Identify which cell holds the provided text, then report its (X, Y) central coordinate. 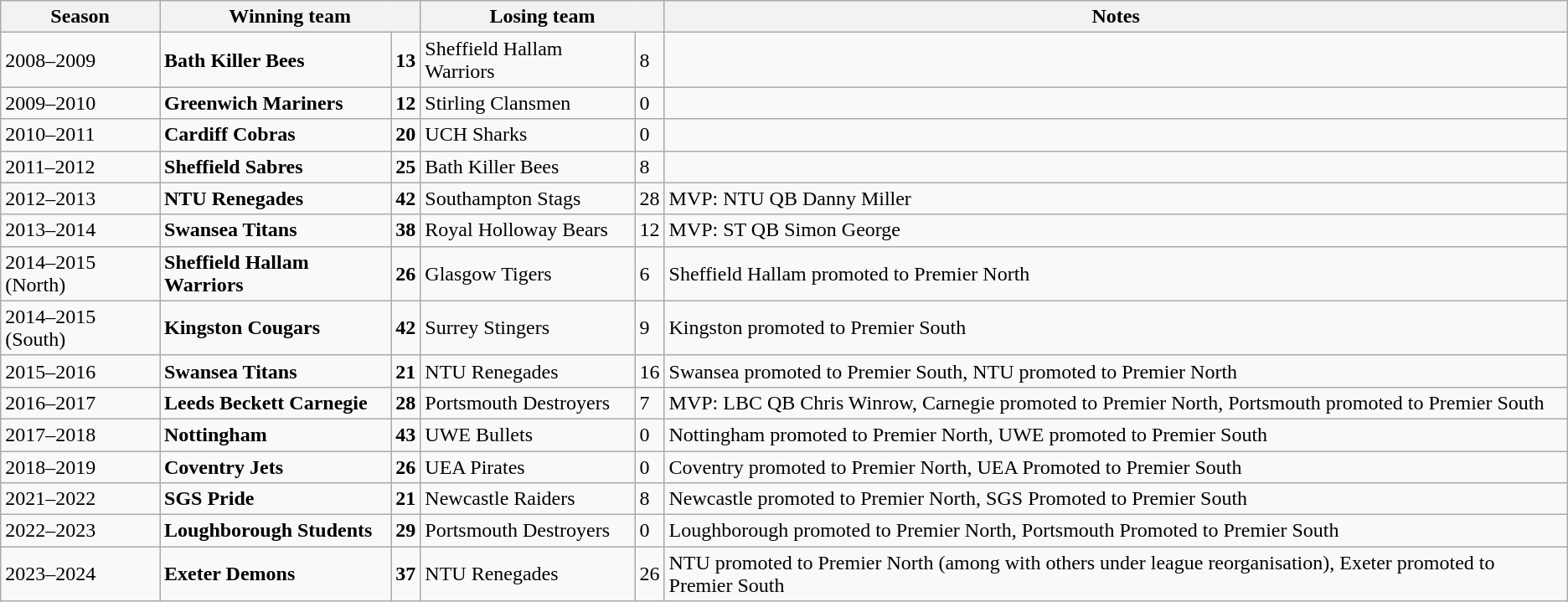
2014–2015 (North) (80, 273)
2009–2010 (80, 103)
43 (405, 435)
2017–2018 (80, 435)
Notes (1116, 17)
7 (650, 403)
UWE Bullets (528, 435)
Winning team (290, 17)
2012–2013 (80, 198)
2013–2014 (80, 230)
2018–2019 (80, 466)
Nottingham promoted to Premier North, UWE promoted to Premier South (1116, 435)
Cardiff Cobras (275, 135)
UEA Pirates (528, 466)
MVP: ST QB Simon George (1116, 230)
2023–2024 (80, 574)
20 (405, 135)
Loughborough promoted to Premier North, Portsmouth Promoted to Premier South (1116, 531)
Kingston Cougars (275, 328)
38 (405, 230)
13 (405, 60)
Sheffield Sabres (275, 167)
37 (405, 574)
2016–2017 (80, 403)
Kingston promoted to Premier South (1116, 328)
Greenwich Mariners (275, 103)
SGS Pride (275, 499)
9 (650, 328)
Stirling Clansmen (528, 103)
Newcastle promoted to Premier North, SGS Promoted to Premier South (1116, 499)
Loughborough Students (275, 531)
Losing team (543, 17)
MVP: LBC QB Chris Winrow, Carnegie promoted to Premier North, Portsmouth promoted to Premier South (1116, 403)
Season (80, 17)
2014–2015 (South) (80, 328)
2021–2022 (80, 499)
29 (405, 531)
Exeter Demons (275, 574)
2015–2016 (80, 371)
Nottingham (275, 435)
Southampton Stags (528, 198)
Surrey Stingers (528, 328)
Royal Holloway Bears (528, 230)
Newcastle Raiders (528, 499)
Glasgow Tigers (528, 273)
Coventry Jets (275, 466)
6 (650, 273)
2011–2012 (80, 167)
MVP: NTU QB Danny Miller (1116, 198)
2008–2009 (80, 60)
Swansea promoted to Premier South, NTU promoted to Premier North (1116, 371)
Leeds Beckett Carnegie (275, 403)
2010–2011 (80, 135)
NTU promoted to Premier North (among with others under league reorganisation), Exeter promoted to Premier South (1116, 574)
UCH Sharks (528, 135)
2022–2023 (80, 531)
Sheffield Hallam promoted to Premier North (1116, 273)
16 (650, 371)
Coventry promoted to Premier North, UEA Promoted to Premier South (1116, 466)
25 (405, 167)
